Extract the (x, y) coordinate from the center of the cell holding the provided text.  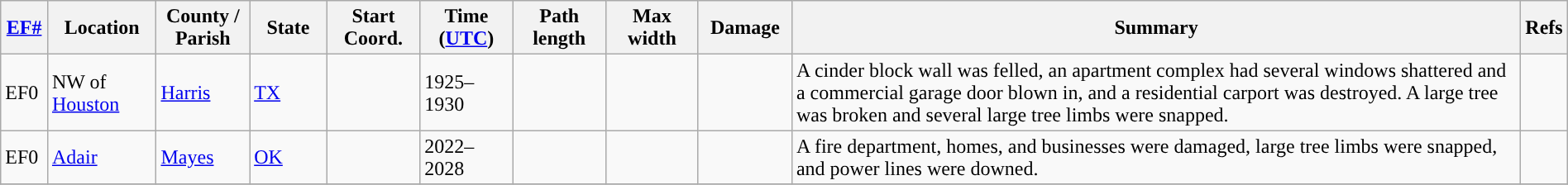
County / Parish (203, 28)
Damage (744, 28)
2022–2028 (466, 157)
Adair (102, 157)
Path length (559, 28)
Location (102, 28)
EF# (25, 28)
1925–1930 (466, 92)
Refs (1544, 28)
Start Coord. (374, 28)
Mayes (203, 157)
OK (289, 157)
NW of Houston (102, 92)
Summary (1156, 28)
Time (UTC) (466, 28)
Harris (203, 92)
State (289, 28)
A fire department, homes, and businesses were damaged, large tree limbs were snapped, and power lines were downed. (1156, 157)
TX (289, 92)
Max width (652, 28)
